Locate the cell with the specified text and output its [x, y] center coordinate. 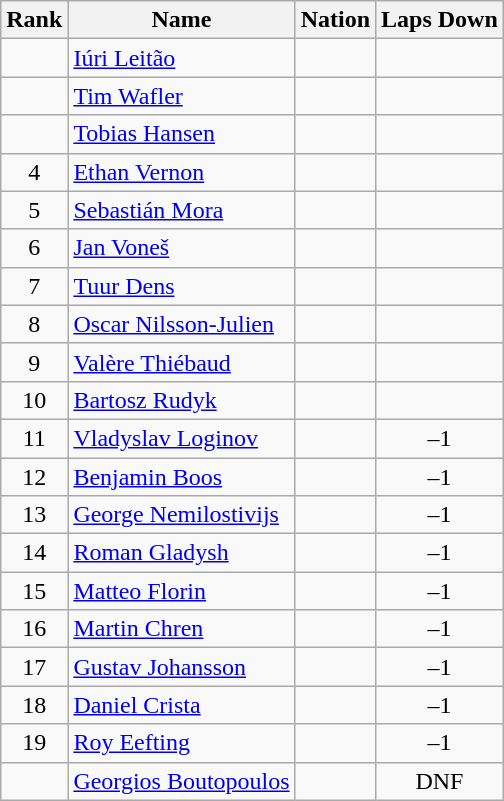
Iúri Leitão [182, 58]
14 [34, 553]
Laps Down [440, 20]
Tuur Dens [182, 286]
4 [34, 172]
9 [34, 362]
DNF [440, 781]
8 [34, 324]
Rank [34, 20]
19 [34, 743]
Benjamin Boos [182, 477]
Sebastián Mora [182, 210]
15 [34, 591]
Matteo Florin [182, 591]
17 [34, 667]
Georgios Boutopoulos [182, 781]
Name [182, 20]
10 [34, 400]
Tim Wafler [182, 96]
Ethan Vernon [182, 172]
Daniel Crista [182, 705]
George Nemilostivijs [182, 515]
Oscar Nilsson-Julien [182, 324]
Nation [335, 20]
Roy Eefting [182, 743]
Martin Chren [182, 629]
18 [34, 705]
Jan Voneš [182, 248]
5 [34, 210]
Gustav Johansson [182, 667]
6 [34, 248]
Tobias Hansen [182, 134]
7 [34, 286]
12 [34, 477]
Vladyslav Loginov [182, 438]
13 [34, 515]
11 [34, 438]
Roman Gladysh [182, 553]
Bartosz Rudyk [182, 400]
16 [34, 629]
Valère Thiébaud [182, 362]
